Locate the cell with the specified text and output its [X, Y] center coordinate. 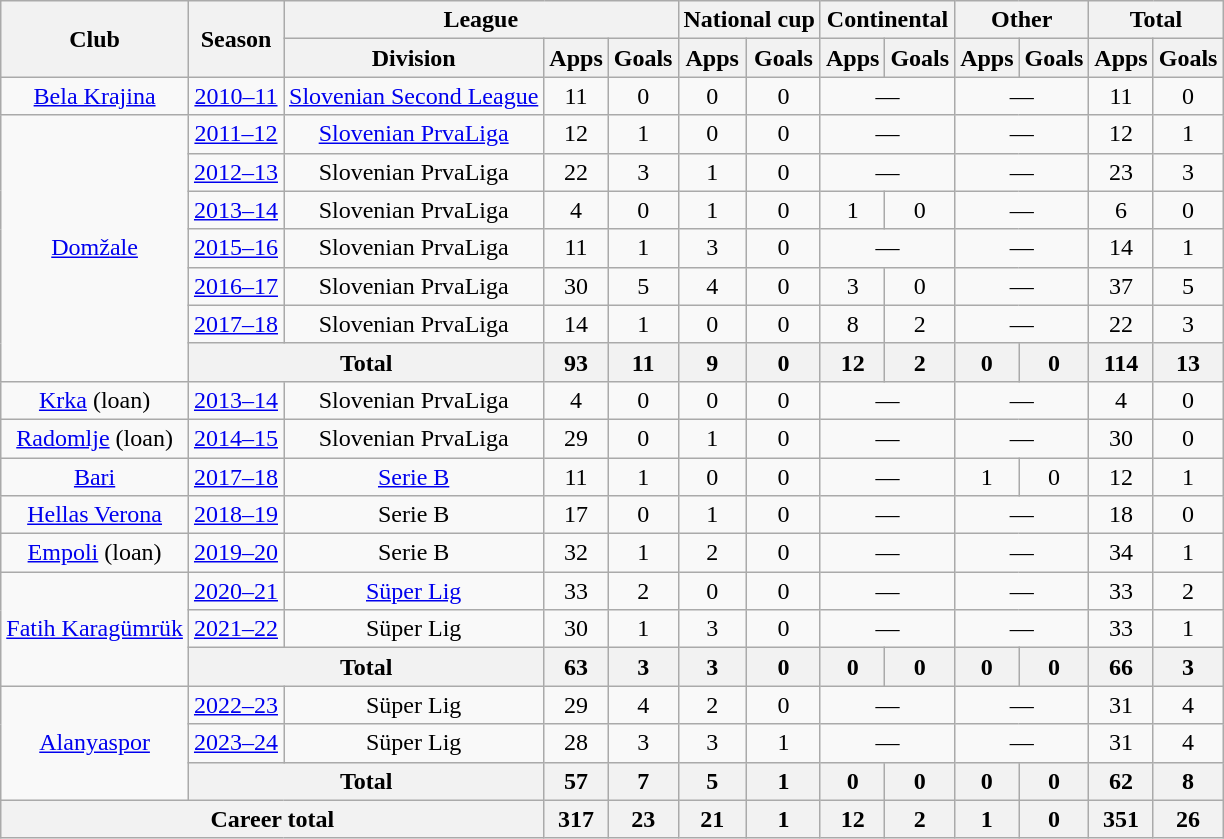
Career total [272, 819]
317 [576, 819]
351 [1121, 819]
2022–23 [236, 705]
62 [1121, 781]
Krka (loan) [95, 400]
2015–16 [236, 248]
League [481, 20]
7 [643, 781]
Bari [95, 477]
2010–11 [236, 96]
2012–13 [236, 172]
9 [712, 362]
21 [712, 819]
Hellas Verona [95, 515]
Continental [887, 20]
37 [1121, 286]
28 [576, 743]
Club [95, 39]
18 [1121, 515]
2011–12 [236, 134]
National cup [749, 20]
Season [236, 39]
Radomlje (loan) [95, 438]
26 [1188, 819]
114 [1121, 362]
6 [1121, 210]
Empoli (loan) [95, 553]
Division [414, 58]
Alanyaspor [95, 743]
2021–22 [236, 629]
34 [1121, 553]
Bela Krajina [95, 96]
32 [576, 553]
Other [1022, 20]
2014–15 [236, 438]
93 [576, 362]
2019–20 [236, 553]
2018–19 [236, 515]
Fatih Karagümrük [95, 629]
57 [576, 781]
2016–17 [236, 286]
Domžale [95, 248]
2023–24 [236, 743]
13 [1188, 362]
Slovenian Second League [414, 96]
2020–21 [236, 591]
17 [576, 515]
63 [576, 667]
66 [1121, 667]
